Output the (x, y) coordinate of the center of the cell containing the given text.  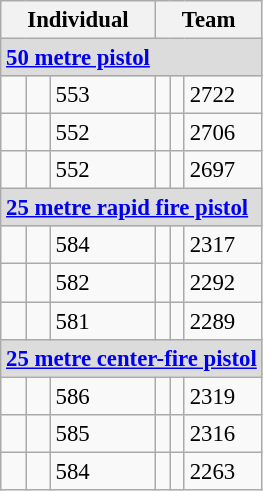
2706 (223, 133)
Team (208, 20)
2263 (223, 471)
50 metre pistol (132, 58)
25 metre center-fire pistol (132, 358)
2316 (223, 433)
2319 (223, 396)
2292 (223, 283)
2317 (223, 245)
585 (102, 433)
25 metre rapid fire pistol (132, 208)
Individual (78, 20)
2697 (223, 170)
582 (102, 283)
581 (102, 321)
2722 (223, 95)
553 (102, 95)
586 (102, 396)
2289 (223, 321)
